Extract the (X, Y) coordinate from the center of the cell holding the provided text.  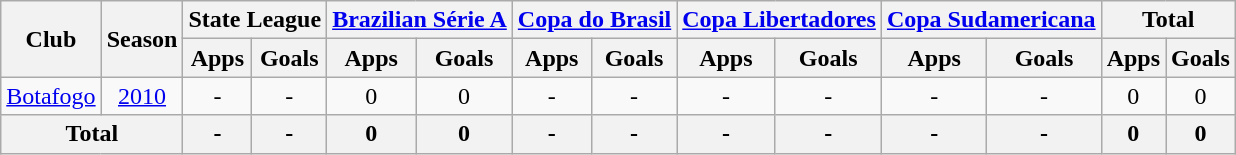
2010 (142, 96)
Copa Sudamericana (991, 20)
Copa do Brasil (594, 20)
Brazilian Série A (420, 20)
Season (142, 39)
Botafogo (51, 96)
Club (51, 39)
Copa Libertadores (780, 20)
State League (255, 20)
